Return (X, Y) of the center of cell containing provided text 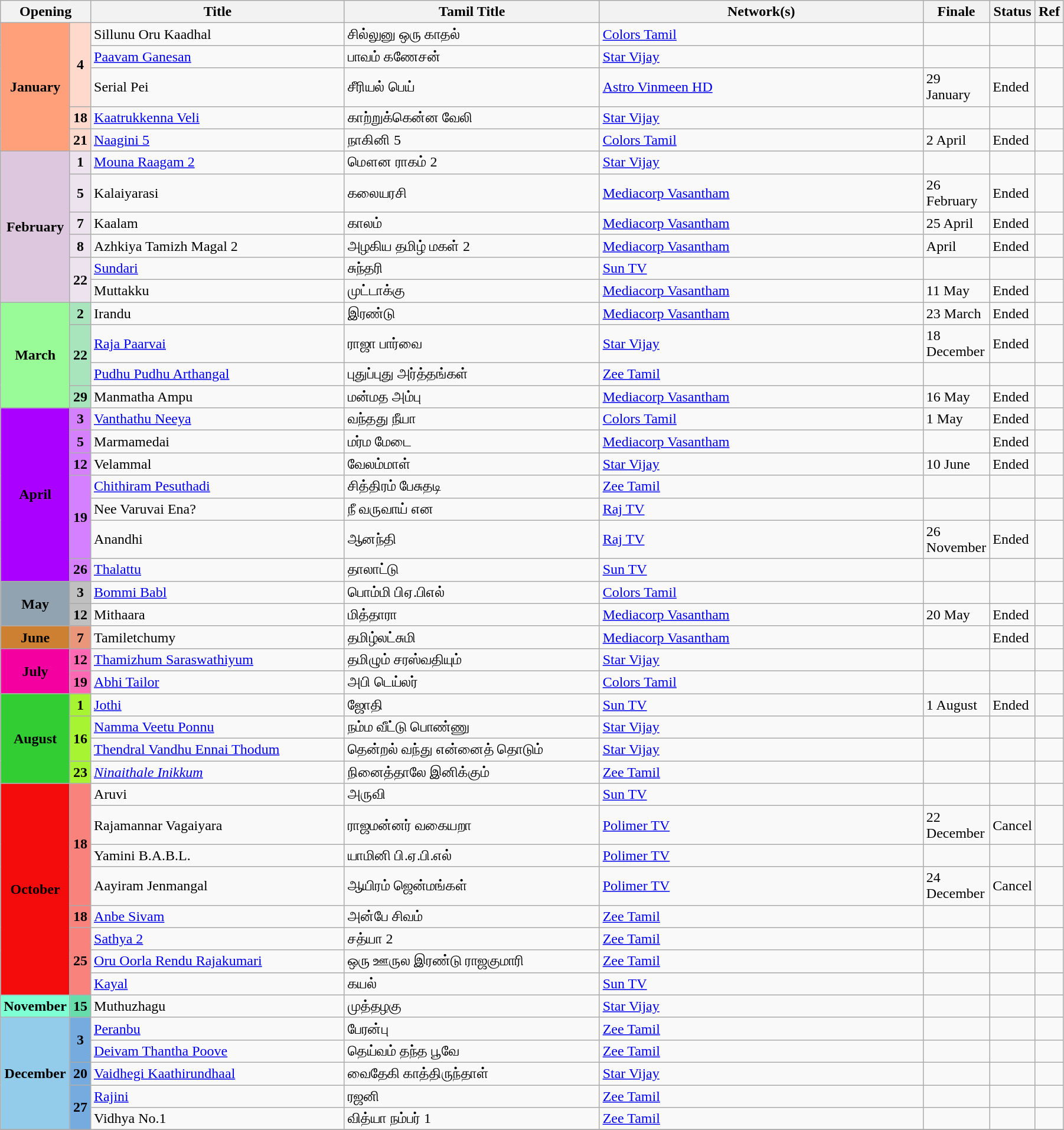
இரண்டு (472, 313)
Rajini (218, 1096)
Ref (1049, 12)
26 (80, 570)
29 January (956, 87)
4 (80, 65)
Namma Veetu Ponnu (218, 727)
18 December (956, 344)
நீ வருவாய் என (472, 509)
June (35, 637)
Anbe Sivam (218, 916)
Jothi (218, 704)
Thamizhum Saraswathiyum (218, 659)
Abhi Tailor (218, 682)
ராஜா பார்வை (472, 344)
தென்றல் வந்து என்னைத் தொடும் (472, 750)
நம்ம வீட்டு பொண்ணு (472, 727)
மர்ம மேடை (472, 442)
கயல் (472, 984)
ஜோதி (472, 704)
வைதேகி காத்திருந்தாள் (472, 1073)
மித்தாரா (472, 615)
தமிழும் சரஸ்வதியும் (472, 659)
முத்தழகு (472, 1006)
March (35, 355)
Kaalam (218, 223)
Oru Oorla Rendu Rajakumari (218, 961)
11 May (956, 290)
Status (1013, 12)
Paavam Ganesan (218, 57)
பேரன்பு (472, 1028)
Marmamedai (218, 442)
23 March (956, 313)
Tamiletchumy (218, 637)
October (35, 889)
Aayiram Jenmangal (218, 886)
26 February (956, 192)
Rajamannar Vagaiyara (218, 825)
Tamil Title (472, 12)
பொம்மி பிஏ.பிஎல் (472, 592)
சில்லுனு ஒரு காதல் (472, 34)
ஆயிரம் ஜென்மங்கள் (472, 886)
மௌன ராகம் 2 (472, 162)
15 (80, 1006)
காற்றுக்கென்ன வேலி (472, 117)
Sundari (218, 268)
20 May (956, 615)
Kalaiyarasi (218, 192)
21 (80, 140)
வந்தது நீயா (472, 419)
Network(s) (761, 12)
Anandhi (218, 540)
24 December (956, 886)
23 (80, 772)
நினைத்தாலே இனிக்கும் (472, 772)
Manmatha Ampu (218, 397)
கலையரசி (472, 192)
Vanthathu Neeya (218, 419)
27 (80, 1108)
16 May (956, 397)
Title (218, 12)
Nee Varuvai Ena? (218, 509)
16 (80, 739)
ரஜனி (472, 1096)
Opening (46, 12)
Thendral Vandhu Ennai Thodum (218, 750)
2 April (956, 140)
1 August (956, 704)
8 (80, 246)
Serial Pei (218, 87)
தெய்வம் தந்த பூவே (472, 1051)
Vaidhegi Kaathirundhaal (218, 1073)
February (35, 227)
10 June (956, 464)
Muthuzhagu (218, 1006)
Raja Paarvai (218, 344)
யாமினி பி.ஏ.பி.எல் (472, 855)
சித்திரம் பேசுதடி (472, 486)
Finale (956, 12)
Bommi Babl (218, 592)
பாவம் கணேசன் (472, 57)
அன்பே சிவம் (472, 916)
Thalattu (218, 570)
சத்யா 2 (472, 939)
ராஜமன்னர் வகையறா (472, 825)
Chithiram Pesuthadi (218, 486)
சீரியல் பெய் (472, 87)
2 (80, 313)
வேலம்மாள் (472, 464)
Naagini 5 (218, 140)
20 (80, 1073)
Mouna Raagam 2 (218, 162)
Mithaara (218, 615)
மன்மத அம்பு (472, 397)
Muttakku (218, 290)
Velammal (218, 464)
22 December (956, 825)
Sathya 2 (218, 939)
தமிழ்லட்சுமி (472, 637)
முட்டாக்கு (472, 290)
Pudhu Pudhu Arthangal (218, 374)
Ninaithale Inikkum (218, 772)
Vidhya No.1 (218, 1119)
அருவி (472, 795)
ஆனந்தி (472, 540)
Peranbu (218, 1028)
25 (80, 961)
அபி டெய்லர் (472, 682)
அழகிய தமிழ் மகள் 2 (472, 246)
25 April (956, 223)
December (35, 1073)
Astro Vinmeen HD (761, 87)
July (35, 671)
August (35, 738)
ஒரு ஊருல இரண்டு ராஜகுமாரி (472, 961)
January (35, 87)
நாகினி 5 (472, 140)
தாலாட்டு (472, 570)
வித்யா நம்பர் 1 (472, 1119)
காலம் (472, 223)
November (35, 1006)
26 November (956, 540)
Azhkiya Tamizh Magal 2 (218, 246)
Kaatrukkenna Veli (218, 117)
Kayal (218, 984)
Aruvi (218, 795)
Yamini B.A.B.L. (218, 855)
Sillunu Oru Kaadhal (218, 34)
புதுப்புது அர்த்தங்கள் (472, 374)
May (35, 603)
Irandu (218, 313)
சுந்தரி (472, 268)
1 May (956, 419)
Deivam Thantha Poove (218, 1051)
29 (80, 397)
